Detect which cell encompasses the target text, then output its [X, Y] center coordinate. 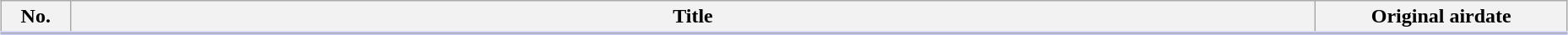
Original airdate [1441, 17]
Title [693, 17]
No. [35, 17]
